Output the (X, Y) coordinate of the center of the cell containing the given text.  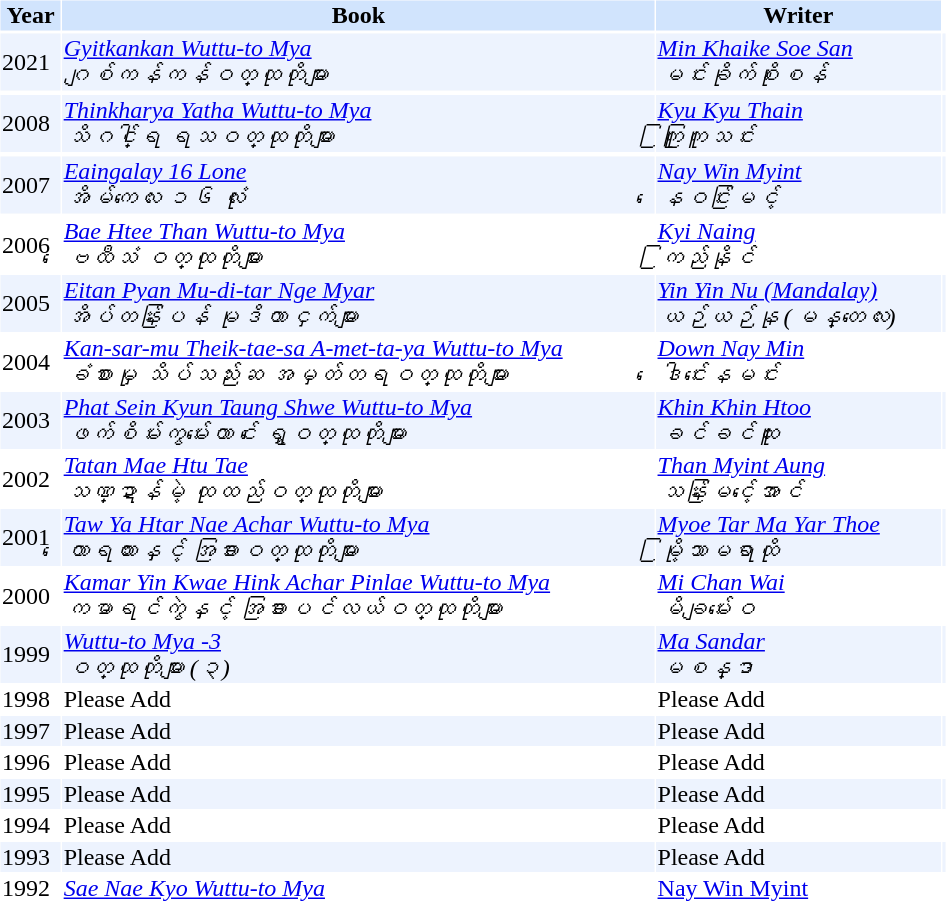
Kyi Naing ကြည်နိုင် (798, 244)
Thinkharya Yatha Wuttu-to Mya သိင်္ဂါရ ရသဝတ္ထုတိုများ (358, 124)
Wuttu-to Mya -3 ဝတ္ထုတိုများ (၃) (358, 654)
2006 (30, 244)
Kyu Kyu Thain ကြူကြူသင်း (798, 124)
Writer (798, 15)
Yin Yin Nu (Mandalay) ယဉ်ယဉ်နု (မန္တလေး) (798, 304)
Down Nay Min ဒေါင်းနေမင်း (798, 362)
Book (358, 15)
2005 (30, 304)
Nay Win Myint နေဝင်းမြင့် (798, 184)
Bae Htee Than Wuttu-to Mya ဗေထီသံ ဝတ္ထုတိုများ (358, 244)
Year (30, 15)
Ma Sandar မစန္ဒာ (798, 654)
2002 (30, 478)
1994 (30, 825)
1999 (30, 654)
1995 (30, 794)
Than Myint Aung သန်းမြင့်အောင် (798, 478)
2004 (30, 362)
2007 (30, 184)
Eaingalay 16 Lone အိမ်ကလေး ၁၆ လုံး (358, 184)
Kan-sar-mu Theik-tae-sa A-met-ta-ya Wuttu-to Mya ခံစားမှု သိပ်သည်းဆ အမှတ်တရဝတ္ထုတိုများ (358, 362)
Eitan Pyan Mu-di-tar Nge Myar အိပ်တန်းပြန် မုဒိတာငှက်များ (358, 304)
1998 (30, 699)
Khin Khin Htoo ခင်ခင်ထူး (798, 420)
1997 (30, 731)
2021 (30, 62)
Min Khaike Soe San မင်းခိုက်စိုးစန် (798, 62)
Taw Ya Htar Nae Achar Wuttu-to Mya တောရထားနှင့် အခြားဝတ္ထုတိုများ (358, 538)
Gyitkankan Wuttu-to Mya ဂျစ်ကန်ကန်ဝတ္ထုတိုများ (358, 62)
Myoe Tar Ma Yar Thoe မြို့သာမရာထို (798, 538)
1993 (30, 857)
2003 (30, 420)
2000 (30, 596)
Kamar Yin Kwae Hink Achar Pinlae Wuttu-to Mya ကမာရင်ကွဲနှင့် အခြားပင်လယ်ဝတ္ထုတိုများ (358, 596)
2008 (30, 124)
2001 (30, 538)
Mi Chan Wai မိချမ်းဝေ (798, 596)
Tatan Mae Htu Tae သဏ္ဍာန်မဲ့ ထုထည်ဝတ္ထုတိုများ (358, 478)
1996 (30, 763)
Phat Sein Kyun Taung Shwe Wuttu-to Mya ဖက်စိမ်းကွမ်းတောင် ရွှေဝတ္ထုတိုများ (358, 420)
